Locate the cell with the specified text and output its [X, Y] center coordinate. 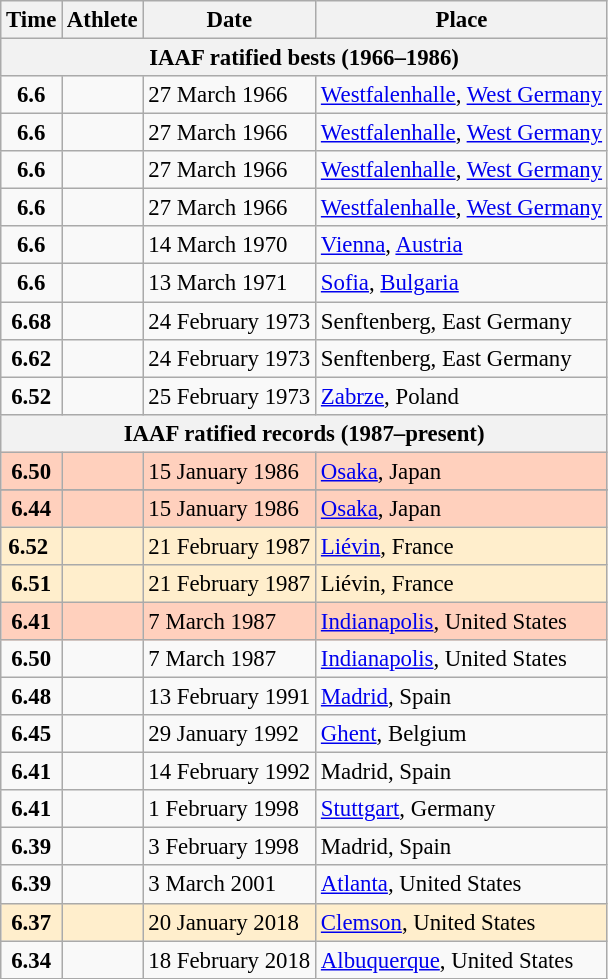
Place [462, 20]
6.45 [32, 734]
25 February 1973 [230, 396]
6.34 [32, 960]
Stuttgart, Germany [462, 809]
Sofia, Bulgaria [462, 283]
Time [32, 20]
6.37 [32, 922]
18 February 2018 [230, 960]
Athlete [102, 20]
6.62 [32, 358]
20 January 2018 [230, 922]
IAAF ratified bests (1966–1986) [304, 58]
3 February 1998 [230, 847]
6.44 [32, 509]
14 February 1992 [230, 772]
13 March 1971 [230, 283]
Clemson, United States [462, 922]
Albuquerque, United States [462, 960]
Zabrze, Poland [462, 396]
IAAF ratified records (1987–present) [304, 433]
3 March 2001 [230, 885]
Atlanta, United States [462, 885]
Vienna, Austria [462, 245]
Ghent, Belgium [462, 734]
6.51 [32, 584]
29 January 1992 [230, 734]
14 March 1970 [230, 245]
6.48 [32, 697]
13 February 1991 [230, 697]
Date [230, 20]
1 February 1998 [230, 809]
6.68 [32, 321]
